Return the (X, Y) coordinate for the center point of the cell that contains the specified text.  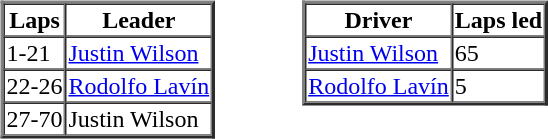
27-70 (35, 118)
22-26 (35, 86)
Leader (138, 20)
Laps led (498, 20)
Laps (35, 20)
65 (498, 52)
5 (498, 86)
1-21 (35, 52)
Driver (378, 20)
